For the text-containing cell, return its midpoint in [X, Y] coordinate format. 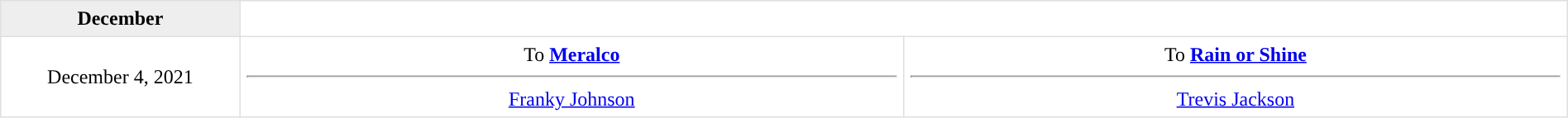
December 4, 2021 [121, 77]
To Rain or ShineTrevis Jackson [1236, 77]
To MeralcoFranky Johnson [572, 77]
December [121, 19]
